Locate the cell with the specified text and output its [X, Y] center coordinate. 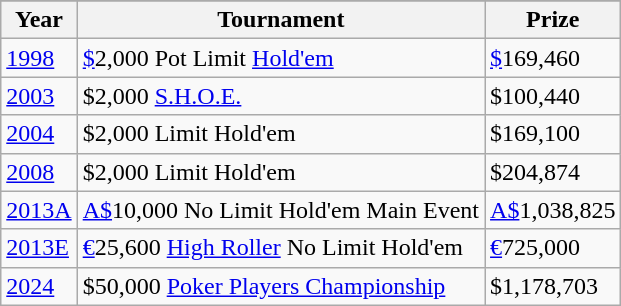
A$10,000 No Limit Hold'em Main Event [280, 210]
A$1,038,825 [553, 210]
$50,000 Poker Players Championship [280, 286]
2008 [39, 172]
Prize [553, 20]
$169,460 [553, 58]
$169,100 [553, 134]
$204,874 [553, 172]
Year [39, 20]
€725,000 [553, 248]
$2,000 S.H.O.E. [280, 96]
$100,440 [553, 96]
2004 [39, 134]
2013A [39, 210]
Tournament [280, 20]
$1,178,703 [553, 286]
$2,000 Pot Limit Hold'em [280, 58]
2013E [39, 248]
€25,600 High Roller No Limit Hold'em [280, 248]
1998 [39, 58]
2003 [39, 96]
2024 [39, 286]
